Determine the (x, y) coordinate at the center of the cell enclosing the given text.  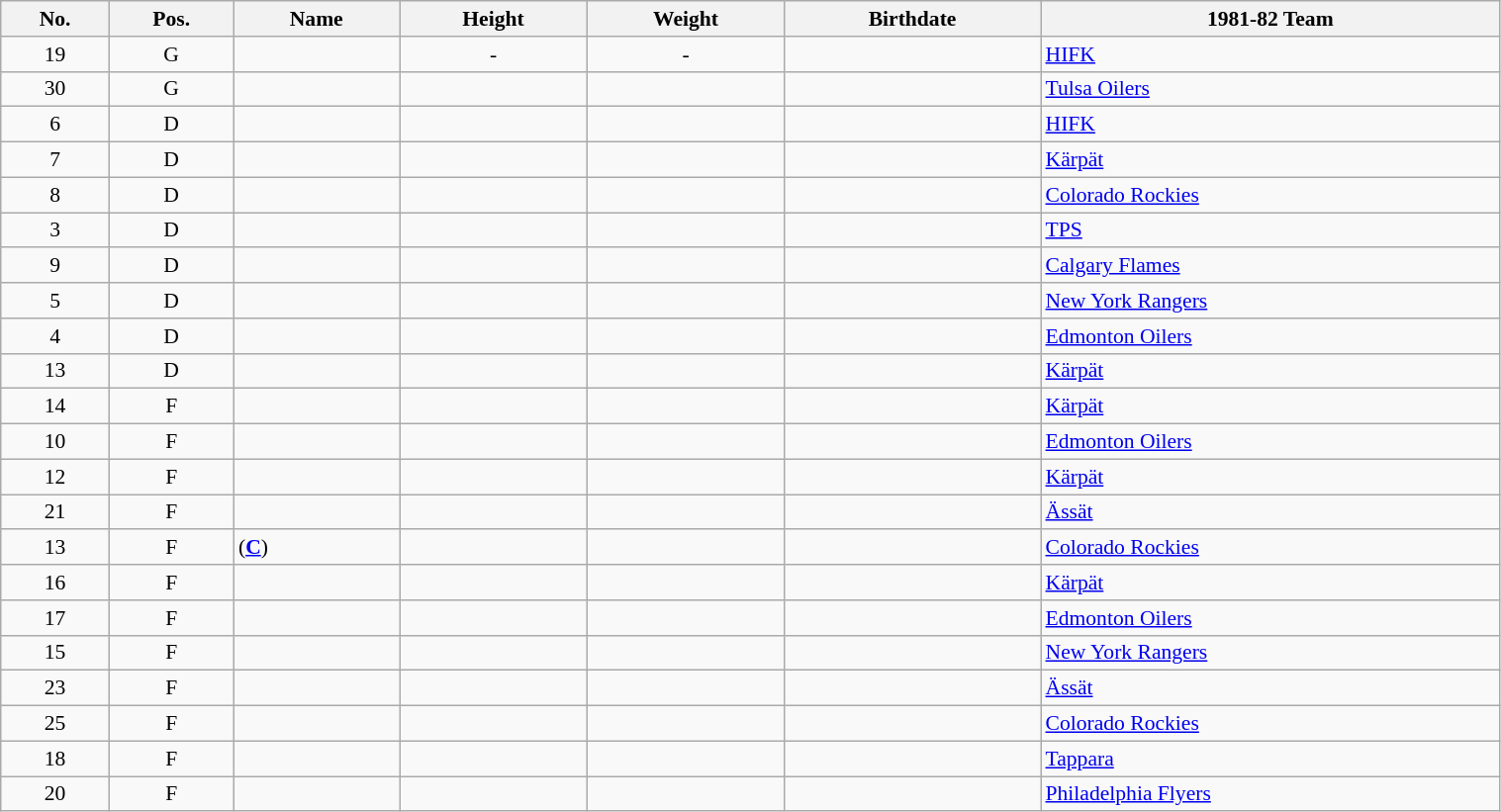
7 (55, 160)
TPS (1270, 230)
20 (55, 794)
Calgary Flames (1270, 266)
6 (55, 125)
4 (55, 336)
Weight (685, 19)
3 (55, 230)
15 (55, 653)
Birthdate (912, 19)
23 (55, 688)
Name (317, 19)
18 (55, 759)
30 (55, 89)
8 (55, 195)
21 (55, 512)
17 (55, 618)
12 (55, 477)
14 (55, 406)
Tappara (1270, 759)
25 (55, 724)
Pos. (170, 19)
9 (55, 266)
No. (55, 19)
Tulsa Oilers (1270, 89)
Height (494, 19)
(C) (317, 548)
10 (55, 442)
19 (55, 54)
1981-82 Team (1270, 19)
5 (55, 301)
16 (55, 583)
Philadelphia Flyers (1270, 794)
